Scan for the cell matching the given text and deliver its (x, y) coordinate at center. 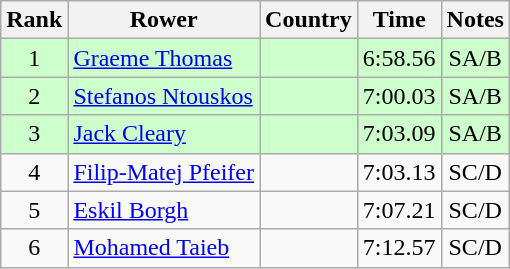
4 (34, 172)
Jack Cleary (164, 134)
Country (309, 20)
Time (399, 20)
Graeme Thomas (164, 58)
Notes (475, 20)
7:03.09 (399, 134)
2 (34, 96)
7:00.03 (399, 96)
6 (34, 248)
6:58.56 (399, 58)
Rank (34, 20)
Stefanos Ntouskos (164, 96)
1 (34, 58)
5 (34, 210)
7:07.21 (399, 210)
3 (34, 134)
7:03.13 (399, 172)
Eskil Borgh (164, 210)
Rower (164, 20)
Filip-Matej Pfeifer (164, 172)
7:12.57 (399, 248)
Mohamed Taieb (164, 248)
